Find where the given text appears and provide that cell's center as [X, Y] coordinate. 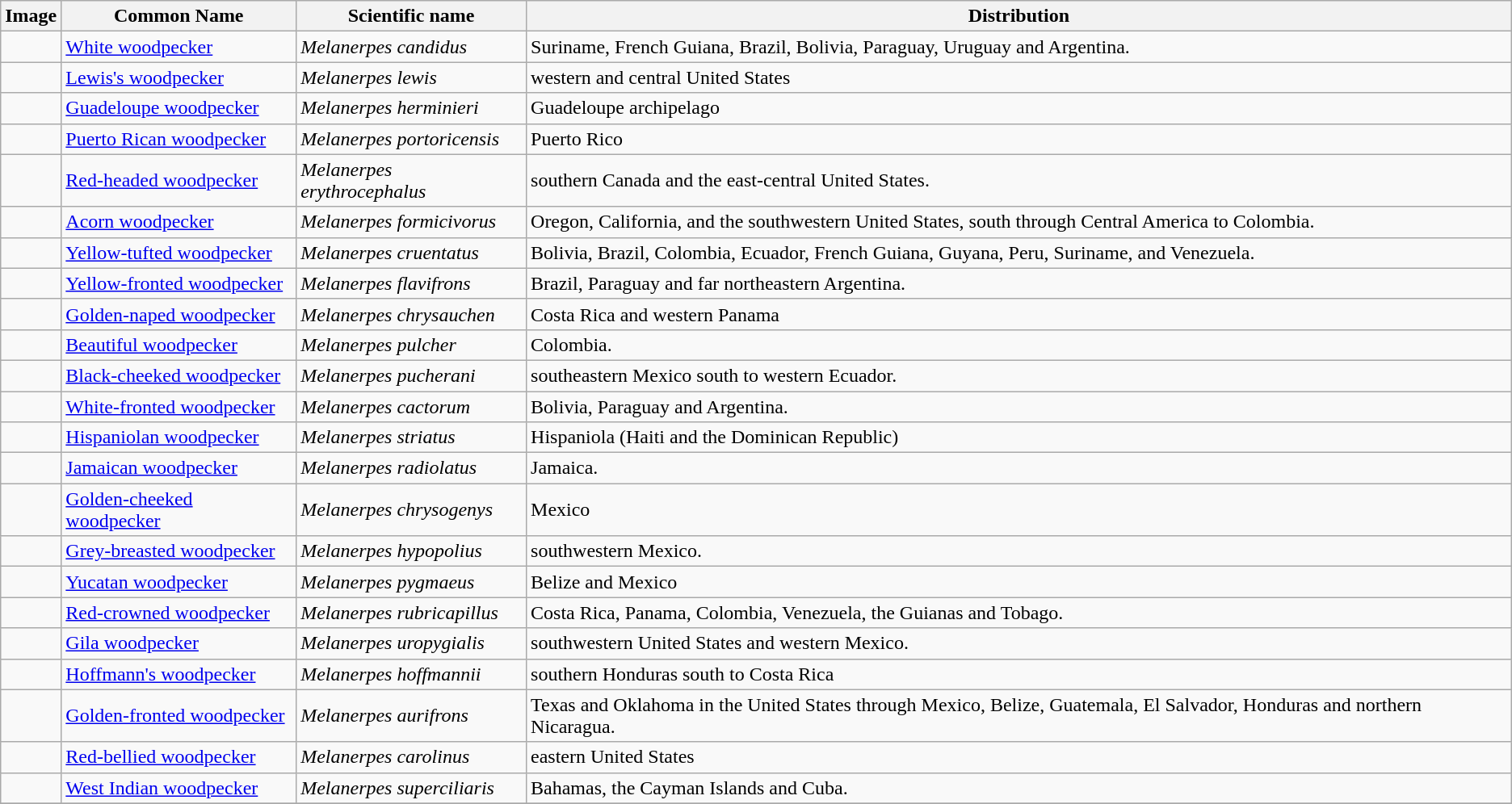
Belize and Mexico [1019, 582]
Yellow-fronted woodpecker [179, 283]
Colombia. [1019, 345]
Jamaica. [1019, 468]
Melanerpes rubricapillus [412, 613]
Golden-fronted woodpecker [179, 715]
Distribution [1019, 16]
Oregon, California, and the southwestern United States, south through Central America to Colombia. [1019, 222]
Gila woodpecker [179, 643]
Red-bellied woodpecker [179, 757]
Grey-breasted woodpecker [179, 551]
Scientific name [412, 16]
Melanerpes cactorum [412, 406]
southern Honduras south to Costa Rica [1019, 674]
Melanerpes herminieri [412, 108]
Puerto Rico [1019, 139]
Melanerpes portoricensis [412, 139]
Melanerpes uropygialis [412, 643]
Image [31, 16]
Melanerpes striatus [412, 438]
Beautiful woodpecker [179, 345]
Golden-naped woodpecker [179, 314]
Hoffmann's woodpecker [179, 674]
White-fronted woodpecker [179, 406]
Golden-cheeked woodpecker [179, 510]
Melanerpes flavifrons [412, 283]
Costa Rica and western Panama [1019, 314]
Melanerpes candidus [412, 47]
southwestern Mexico. [1019, 551]
Bolivia, Paraguay and Argentina. [1019, 406]
Texas and Oklahoma in the United States through Mexico, Belize, Guatemala, El Salvador, Honduras and northern Nicaragua. [1019, 715]
Guadeloupe archipelago [1019, 108]
Lewis's woodpecker [179, 77]
Melanerpes hypopolius [412, 551]
Melanerpes cruentatus [412, 253]
Black-cheeked woodpecker [179, 375]
Common Name [179, 16]
Yucatan woodpecker [179, 582]
eastern United States [1019, 757]
southern Canada and the east-central United States. [1019, 181]
Hispaniola (Haiti and the Dominican Republic) [1019, 438]
Red-headed woodpecker [179, 181]
Melanerpes radiolatus [412, 468]
Costa Rica, Panama, Colombia, Venezuela, the Guianas and Tobago. [1019, 613]
Acorn woodpecker [179, 222]
Melanerpes hoffmannii [412, 674]
Hispaniolan woodpecker [179, 438]
Suriname, French Guiana, Brazil, Bolivia, Paraguay, Uruguay and Argentina. [1019, 47]
West Indian woodpecker [179, 788]
Red-crowned woodpecker [179, 613]
Yellow-tufted woodpecker [179, 253]
Jamaican woodpecker [179, 468]
Melanerpes pucherani [412, 375]
Melanerpes formicivorus [412, 222]
southwestern United States and western Mexico. [1019, 643]
Bolivia, Brazil, Colombia, Ecuador, French Guiana, Guyana, Peru, Suriname, and Venezuela. [1019, 253]
Melanerpes chrysogenys [412, 510]
Melanerpes erythrocephalus [412, 181]
Melanerpes pygmaeus [412, 582]
southeastern Mexico south to western Ecuador. [1019, 375]
Melanerpes chrysauchen [412, 314]
White woodpecker [179, 47]
Brazil, Paraguay and far northeastern Argentina. [1019, 283]
Melanerpes aurifrons [412, 715]
Bahamas, the Cayman Islands and Cuba. [1019, 788]
Melanerpes carolinus [412, 757]
Melanerpes pulcher [412, 345]
Melanerpes lewis [412, 77]
Mexico [1019, 510]
Puerto Rican woodpecker [179, 139]
western and central United States [1019, 77]
Melanerpes superciliaris [412, 788]
Guadeloupe woodpecker [179, 108]
